Pinpoint the cell where the given text exists, returning its (X, Y) midpoint coordinate. 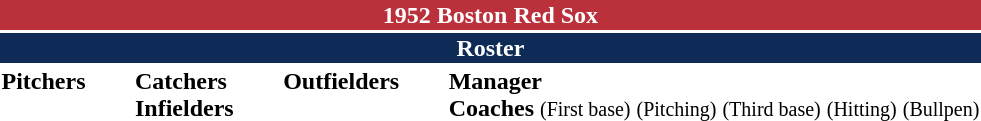
1952 Boston Red Sox (490, 15)
Roster (490, 48)
